Search for the cell housing the specified text and yield its [x, y] center coordinate. 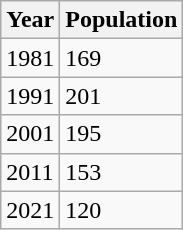
Year [30, 20]
1991 [30, 96]
1981 [30, 58]
195 [122, 134]
169 [122, 58]
2021 [30, 210]
120 [122, 210]
2001 [30, 134]
153 [122, 172]
201 [122, 96]
Population [122, 20]
2011 [30, 172]
